Search for the cell housing the specified text and yield its [x, y] center coordinate. 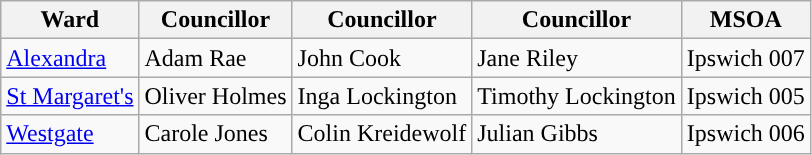
John Cook [382, 58]
Ipswich 006 [746, 134]
Alexandra [70, 58]
Colin Kreidewolf [382, 134]
Ipswich 007 [746, 58]
MSOA [746, 20]
Oliver Holmes [216, 96]
Ward [70, 20]
Inga Lockington [382, 96]
Adam Rae [216, 58]
St Margaret's [70, 96]
Timothy Lockington [577, 96]
Jane Riley [577, 58]
Ipswich 005 [746, 96]
Julian Gibbs [577, 134]
Westgate [70, 134]
Carole Jones [216, 134]
